Find where the given text appears and provide that cell's center as [x, y] coordinate. 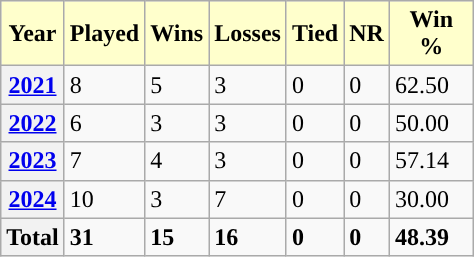
16 [248, 237]
Wins [177, 34]
6 [104, 123]
Tied [314, 34]
4 [177, 161]
15 [177, 237]
62.50 [431, 85]
10 [104, 199]
2022 [33, 123]
2023 [33, 161]
8 [104, 85]
Played [104, 34]
2021 [33, 85]
30.00 [431, 199]
Losses [248, 34]
50.00 [431, 123]
57.14 [431, 161]
NR [367, 34]
48.39 [431, 237]
Total [33, 237]
Year [33, 34]
5 [177, 85]
2024 [33, 199]
Win % [431, 34]
31 [104, 237]
